Extract the (x, y) coordinate from the center of the cell holding the provided text.  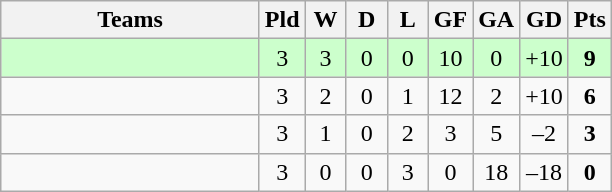
–2 (544, 134)
–18 (544, 172)
Pld (282, 20)
GA (496, 20)
6 (590, 96)
GF (450, 20)
L (408, 20)
GD (544, 20)
9 (590, 58)
W (326, 20)
D (366, 20)
12 (450, 96)
Pts (590, 20)
Teams (130, 20)
10 (450, 58)
5 (496, 134)
18 (496, 172)
